Identify which cell holds the provided text, then report its [X, Y] central coordinate. 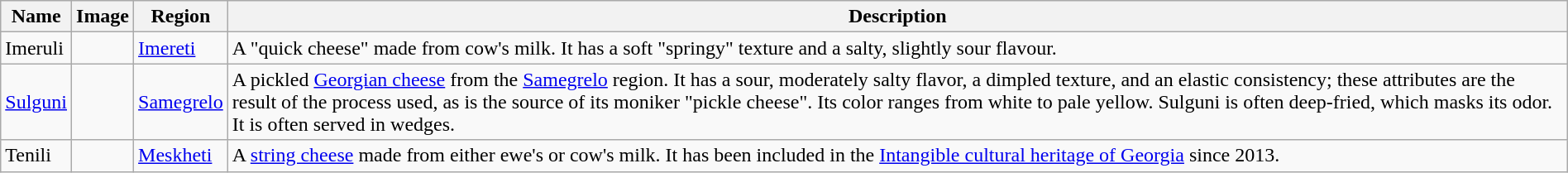
Sulguni [36, 102]
Description [897, 17]
Imeruli [36, 48]
Region [181, 17]
Tenili [36, 156]
A string cheese made from either ewe's or cow's milk. It has been included in the Intangible cultural heritage of Georgia since 2013. [897, 156]
Imereti [181, 48]
Name [36, 17]
Image [103, 17]
A "quick cheese" made from cow's milk. It has a soft "springy" texture and a salty, slightly sour flavour. [897, 48]
Samegrelo [181, 102]
Meskheti [181, 156]
